Scan for the cell matching the given text and deliver its (x, y) coordinate at center. 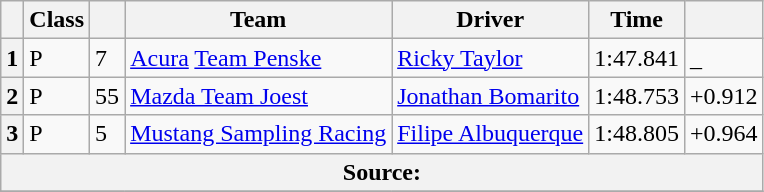
Acura Team Penske (258, 58)
55 (108, 96)
Mazda Team Joest (258, 96)
1:48.805 (637, 134)
Mustang Sampling Racing (258, 134)
+0.964 (724, 134)
7 (108, 58)
1:48.753 (637, 96)
Driver (490, 20)
+0.912 (724, 96)
1 (12, 58)
3 (12, 134)
Source: (382, 172)
5 (108, 134)
2 (12, 96)
Class (57, 20)
_ (724, 58)
Ricky Taylor (490, 58)
Time (637, 20)
1:47.841 (637, 58)
Jonathan Bomarito (490, 96)
Team (258, 20)
Filipe Albuquerque (490, 134)
